Find where the given text appears and provide that cell's center as (x, y) coordinate. 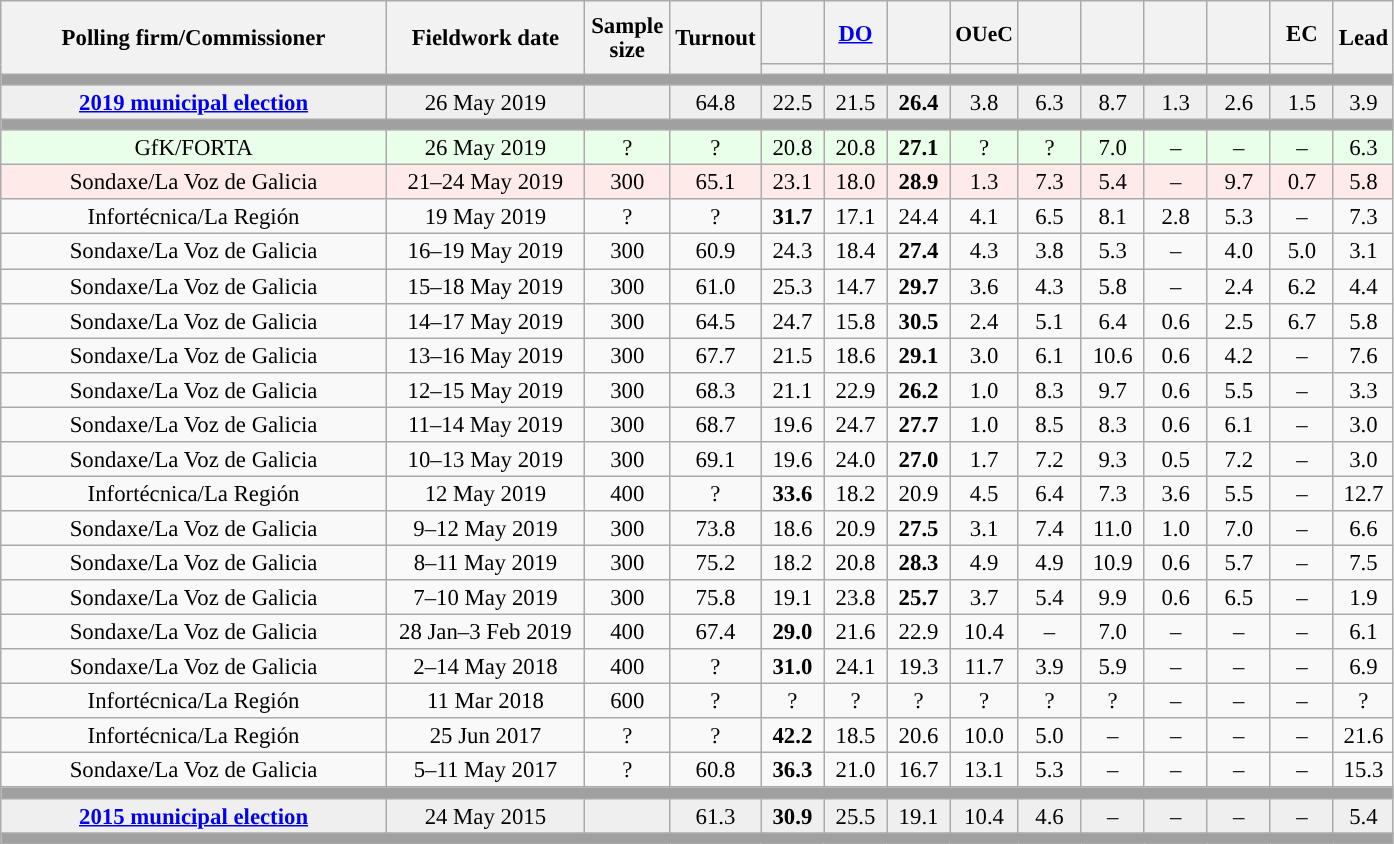
6.9 (1363, 666)
8.5 (1050, 424)
6.6 (1363, 528)
27.1 (918, 148)
16.7 (918, 770)
DO (856, 32)
26.4 (918, 102)
1.9 (1363, 598)
1.7 (984, 460)
18.0 (856, 182)
68.7 (716, 424)
9.9 (1112, 598)
10–13 May 2019 (485, 460)
3.3 (1363, 390)
33.6 (792, 494)
36.3 (792, 770)
14–17 May 2019 (485, 320)
73.8 (716, 528)
Lead (1363, 38)
22.5 (792, 102)
2019 municipal election (194, 102)
75.2 (716, 562)
27.7 (918, 424)
27.0 (918, 460)
Sample size (627, 38)
27.5 (918, 528)
24.0 (856, 460)
8.1 (1112, 218)
26.2 (918, 390)
29.0 (792, 632)
10.0 (984, 736)
12–15 May 2019 (485, 390)
Polling firm/Commissioner (194, 38)
61.3 (716, 816)
25.3 (792, 286)
29.7 (918, 286)
29.1 (918, 356)
25 Jun 2017 (485, 736)
42.2 (792, 736)
7–10 May 2019 (485, 598)
3.7 (984, 598)
10.9 (1112, 562)
61.0 (716, 286)
2.8 (1176, 218)
1.5 (1302, 102)
16–19 May 2019 (485, 252)
24 May 2015 (485, 816)
15–18 May 2019 (485, 286)
13.1 (984, 770)
25.5 (856, 816)
0.7 (1302, 182)
19.3 (918, 666)
9–12 May 2019 (485, 528)
2–14 May 2018 (485, 666)
60.8 (716, 770)
24.1 (856, 666)
60.9 (716, 252)
11.0 (1112, 528)
17.1 (856, 218)
18.5 (856, 736)
0.5 (1176, 460)
24.4 (918, 218)
2.5 (1238, 320)
4.0 (1238, 252)
21.1 (792, 390)
6.7 (1302, 320)
64.8 (716, 102)
27.4 (918, 252)
65.1 (716, 182)
31.0 (792, 666)
15.8 (856, 320)
2015 municipal election (194, 816)
9.3 (1112, 460)
2.6 (1238, 102)
4.5 (984, 494)
GfK/FORTA (194, 148)
75.8 (716, 598)
19 May 2019 (485, 218)
10.6 (1112, 356)
31.7 (792, 218)
OUeC (984, 32)
21.0 (856, 770)
4.2 (1238, 356)
Turnout (716, 38)
11.7 (984, 666)
25.7 (918, 598)
11 Mar 2018 (485, 702)
5.1 (1050, 320)
5.9 (1112, 666)
600 (627, 702)
6.2 (1302, 286)
68.3 (716, 390)
Fieldwork date (485, 38)
5.7 (1238, 562)
67.7 (716, 356)
18.4 (856, 252)
12 May 2019 (485, 494)
15.3 (1363, 770)
7.6 (1363, 356)
8.7 (1112, 102)
30.9 (792, 816)
64.5 (716, 320)
24.3 (792, 252)
13–16 May 2019 (485, 356)
4.1 (984, 218)
4.4 (1363, 286)
7.5 (1363, 562)
20.6 (918, 736)
5–11 May 2017 (485, 770)
EC (1302, 32)
12.7 (1363, 494)
23.1 (792, 182)
14.7 (856, 286)
69.1 (716, 460)
21–24 May 2019 (485, 182)
28.9 (918, 182)
23.8 (856, 598)
28 Jan–3 Feb 2019 (485, 632)
8–11 May 2019 (485, 562)
11–14 May 2019 (485, 424)
28.3 (918, 562)
67.4 (716, 632)
30.5 (918, 320)
4.6 (1050, 816)
7.4 (1050, 528)
